Locate the cell with the specified text and output its [x, y] center coordinate. 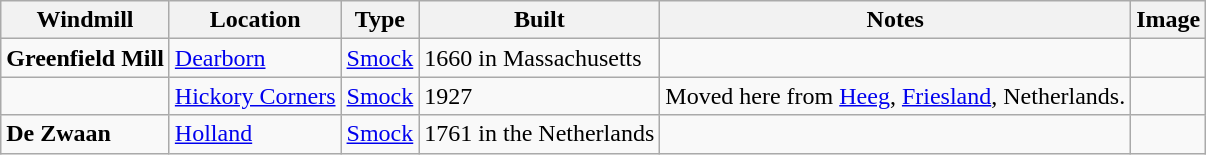
Type [380, 20]
Built [540, 20]
Dearborn [255, 58]
Windmill [86, 20]
Notes [896, 20]
Hickory Corners [255, 96]
1927 [540, 96]
1761 in the Netherlands [540, 134]
Moved here from Heeg, Friesland, Netherlands. [896, 96]
Image [1168, 20]
Holland [255, 134]
De Zwaan [86, 134]
1660 in Massachusetts [540, 58]
Location [255, 20]
Greenfield Mill [86, 58]
